Output the [X, Y] coordinate of the center of the cell containing the given text.  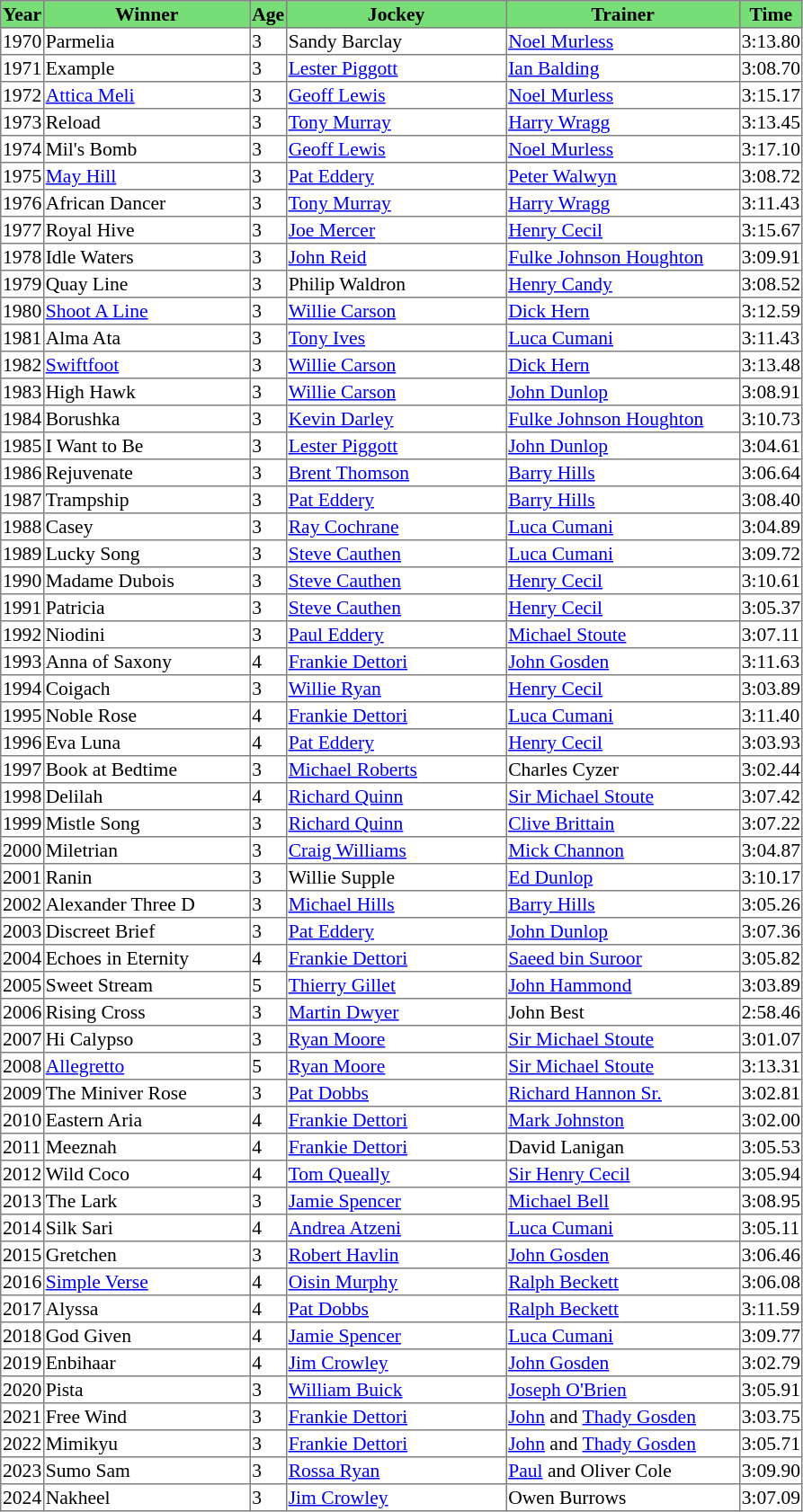
1971 [22, 68]
Michael Bell [623, 1201]
Michael Hills [396, 904]
2:58.46 [771, 1012]
Anna of Saxony [147, 662]
Enbihaar [147, 1363]
Clive Brittain [623, 823]
3:12.59 [771, 311]
Age [268, 14]
Free Wind [147, 1417]
1977 [22, 230]
2019 [22, 1363]
John Reid [396, 257]
3:07.09 [771, 1498]
1996 [22, 743]
Niodini [147, 635]
Alyssa [147, 1309]
1994 [22, 689]
3:05.91 [771, 1390]
Charles Cyzer [623, 769]
Eastern Aria [147, 1120]
Echoes in Eternity [147, 958]
1975 [22, 176]
Idle Waters [147, 257]
3:09.77 [771, 1336]
Mimikyu [147, 1444]
2003 [22, 931]
3:07.36 [771, 931]
Trampship [147, 500]
3:17.10 [771, 149]
3:08.95 [771, 1201]
Sumo Sam [147, 1471]
2021 [22, 1417]
Tom Queally [396, 1174]
3:05.53 [771, 1147]
1981 [22, 338]
3:09.90 [771, 1471]
Rejuvenate [147, 473]
Ed Dunlop [623, 877]
3:05.11 [771, 1228]
Peter Walwyn [623, 176]
3:04.87 [771, 850]
Noble Rose [147, 716]
Winner [147, 14]
Kevin Darley [396, 419]
2018 [22, 1336]
Example [147, 68]
3:05.94 [771, 1174]
May Hill [147, 176]
Owen Burrows [623, 1498]
1989 [22, 554]
Gretchen [147, 1255]
Simple Verse [147, 1282]
1998 [22, 796]
Alexander Three D [147, 904]
3:01.07 [771, 1039]
Miletrian [147, 850]
3:07.22 [771, 823]
Meeznah [147, 1147]
Ian Balding [623, 68]
3:10.17 [771, 877]
Mistle Song [147, 823]
3:04.61 [771, 446]
3:08.72 [771, 176]
3:05.71 [771, 1444]
3:02.79 [771, 1363]
2013 [22, 1201]
Year [22, 14]
The Miniver Rose [147, 1093]
Ranin [147, 877]
Joe Mercer [396, 230]
3:03.75 [771, 1417]
1985 [22, 446]
Borushka [147, 419]
Richard Hannon Sr. [623, 1093]
Silk Sari [147, 1228]
3:11.40 [771, 716]
3:13.80 [771, 41]
3:02.00 [771, 1120]
2016 [22, 1282]
Sir Henry Cecil [623, 1174]
3:05.37 [771, 608]
Willie Ryan [396, 689]
I Want to Be [147, 446]
2010 [22, 1120]
Swiftfoot [147, 365]
Lucky Song [147, 554]
3:08.40 [771, 500]
Oisin Murphy [396, 1282]
2023 [22, 1471]
1992 [22, 635]
Quay Line [147, 284]
John Hammond [623, 985]
David Lanigan [623, 1147]
3:09.72 [771, 554]
3:13.31 [771, 1066]
Saeed bin Suroor [623, 958]
1997 [22, 769]
2006 [22, 1012]
1970 [22, 41]
3:08.91 [771, 392]
1984 [22, 419]
3:15.67 [771, 230]
3:10.61 [771, 581]
3:08.70 [771, 68]
1987 [22, 500]
Martin Dwyer [396, 1012]
Shoot A Line [147, 311]
1974 [22, 149]
3:03.93 [771, 743]
3:13.48 [771, 365]
Robert Havlin [396, 1255]
Nakheel [147, 1498]
Thierry Gillet [396, 985]
Patricia [147, 608]
Allegretto [147, 1066]
Henry Candy [623, 284]
3:02.81 [771, 1093]
Mark Johnston [623, 1120]
2024 [22, 1498]
1988 [22, 527]
Brent Thomson [396, 473]
Rising Cross [147, 1012]
The Lark [147, 1201]
Philip Waldron [396, 284]
Sandy Barclay [396, 41]
High Hawk [147, 392]
Parmelia [147, 41]
Ray Cochrane [396, 527]
Mil's Bomb [147, 149]
2005 [22, 985]
3:06.46 [771, 1255]
Paul Eddery [396, 635]
3:04.89 [771, 527]
Tony Ives [396, 338]
1990 [22, 581]
2009 [22, 1093]
1972 [22, 95]
1995 [22, 716]
Alma Ata [147, 338]
3:11.59 [771, 1309]
2017 [22, 1309]
Pista [147, 1390]
1979 [22, 284]
3:06.08 [771, 1282]
2002 [22, 904]
3:02.44 [771, 769]
1993 [22, 662]
Sweet Stream [147, 985]
Michael Roberts [396, 769]
3:07.42 [771, 796]
1999 [22, 823]
1980 [22, 311]
Jockey [396, 14]
2000 [22, 850]
3:15.17 [771, 95]
Hi Calypso [147, 1039]
2015 [22, 1255]
2007 [22, 1039]
2011 [22, 1147]
Discreet Brief [147, 931]
Eva Luna [147, 743]
Michael Stoute [623, 635]
John Best [623, 1012]
God Given [147, 1336]
3:09.91 [771, 257]
Wild Coco [147, 1174]
3:11.63 [771, 662]
1983 [22, 392]
3:10.73 [771, 419]
Madame Dubois [147, 581]
Royal Hive [147, 230]
1982 [22, 365]
2001 [22, 877]
3:07.11 [771, 635]
1978 [22, 257]
Delilah [147, 796]
Reload [147, 122]
Willie Supple [396, 877]
2004 [22, 958]
Rossa Ryan [396, 1471]
Andrea Atzeni [396, 1228]
Time [771, 14]
2008 [22, 1066]
Craig Williams [396, 850]
3:06.64 [771, 473]
1976 [22, 203]
African Dancer [147, 203]
2014 [22, 1228]
1991 [22, 608]
Trainer [623, 14]
3:13.45 [771, 122]
William Buick [396, 1390]
2020 [22, 1390]
2022 [22, 1444]
Book at Bedtime [147, 769]
1973 [22, 122]
Attica Meli [147, 95]
Paul and Oliver Cole [623, 1471]
Casey [147, 527]
1986 [22, 473]
3:08.52 [771, 284]
3:05.26 [771, 904]
3:05.82 [771, 958]
Coigach [147, 689]
2012 [22, 1174]
Mick Channon [623, 850]
Joseph O'Brien [623, 1390]
